Capture the cell that displays the provided text and extract its [X, Y] central coordinate. 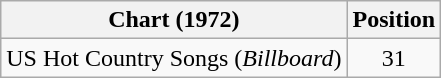
US Hot Country Songs (Billboard) [174, 58]
31 [394, 58]
Chart (1972) [174, 20]
Position [394, 20]
